Determine the (x, y) coordinate at the center of the cell enclosing the given text.  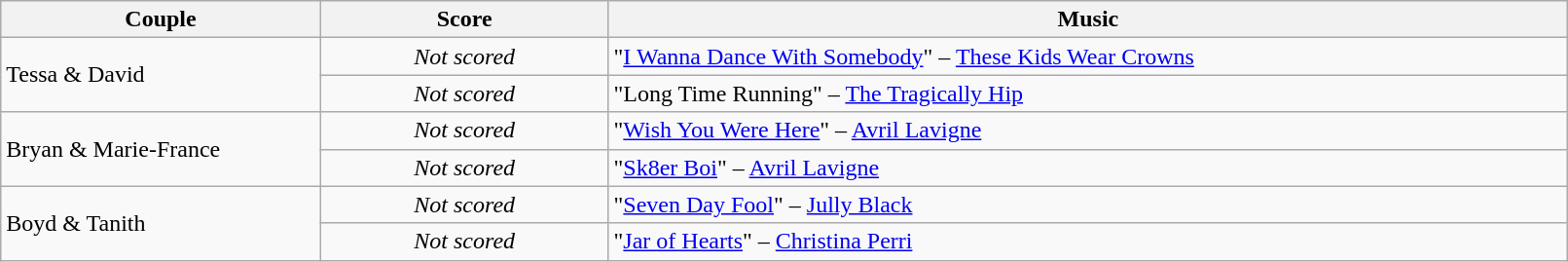
"I Wanna Dance With Somebody" – These Kids Wear Crowns (1088, 56)
Score (464, 19)
"Jar of Hearts" – Christina Perri (1088, 242)
Boyd & Tanith (162, 223)
Music (1088, 19)
Couple (162, 19)
Tessa & David (162, 75)
"Seven Day Fool" – Jully Black (1088, 205)
"Sk8er Boi" – Avril Lavigne (1088, 168)
Bryan & Marie-France (162, 149)
"Wish You Were Here" – Avril Lavigne (1088, 131)
"Long Time Running" – The Tragically Hip (1088, 94)
